From the cell containing the given text, extract its center point as [X, Y] coordinate. 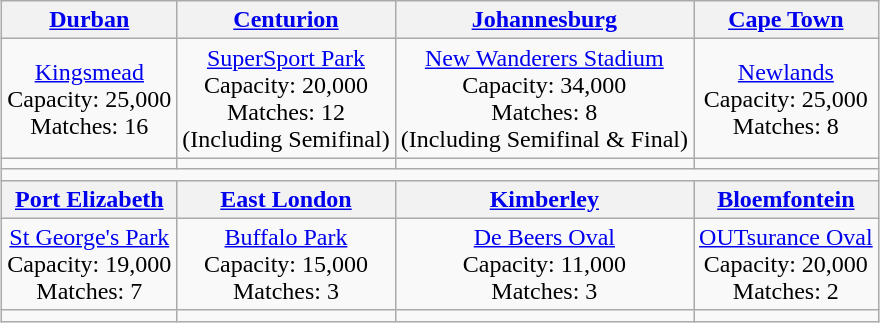
SuperSport ParkCapacity: 20,000Matches: 12(Including Semifinal) [286, 98]
NewlandsCapacity: 25,000Matches: 8 [786, 98]
New Wanderers StadiumCapacity: 34,000Matches: 8(Including Semifinal & Final) [544, 98]
Durban [90, 20]
Bloemfontein [786, 199]
Cape Town [786, 20]
East London [286, 199]
KingsmeadCapacity: 25,000 Matches: 16 [90, 98]
Johannesburg [544, 20]
Buffalo ParkCapacity: 15,000Matches: 3 [286, 264]
Centurion [286, 20]
Port Elizabeth [90, 199]
OUTsurance OvalCapacity: 20,000Matches: 2 [786, 264]
De Beers OvalCapacity: 11,000Matches: 3 [544, 264]
Kimberley [544, 199]
St George's ParkCapacity: 19,000Matches: 7 [90, 264]
